Scan for the cell matching the given text and deliver its (X, Y) coordinate at center. 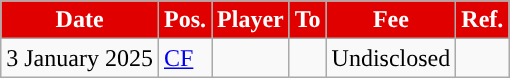
Fee (391, 20)
To (308, 20)
Ref. (482, 20)
CF (184, 58)
Undisclosed (391, 58)
Date (80, 20)
3 January 2025 (80, 58)
Pos. (184, 20)
Player (251, 20)
